Detect which cell encompasses the target text, then output its [X, Y] center coordinate. 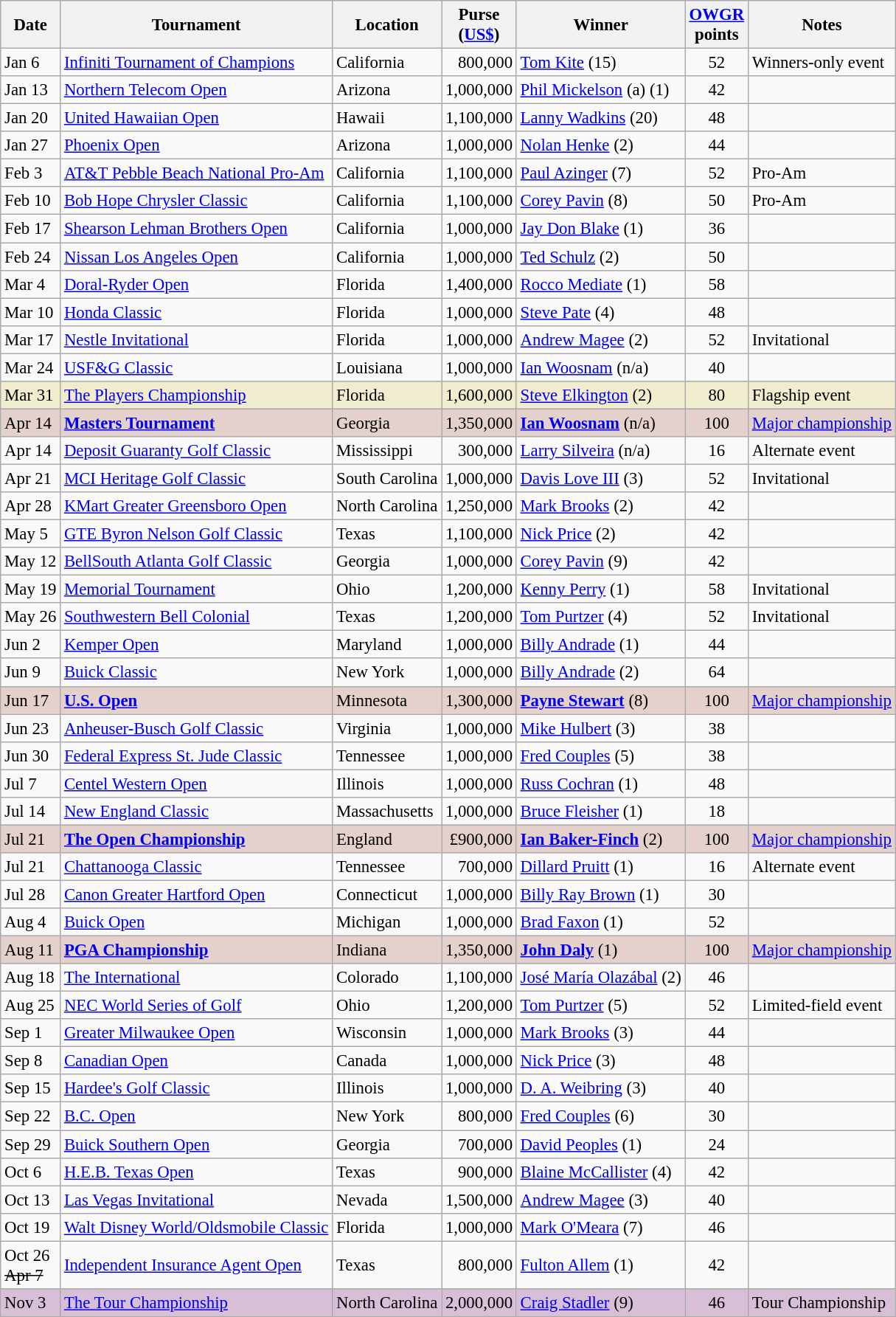
Walt Disney World/Oldsmobile Classic [196, 1227]
Maryland [387, 645]
Feb 17 [31, 229]
Andrew Magee (3) [600, 1200]
PGA Championship [196, 950]
Canada [387, 1061]
£900,000 [479, 839]
1,500,000 [479, 1200]
1,250,000 [479, 506]
Jan 20 [31, 118]
Greater Milwaukee Open [196, 1033]
MCI Heritage Golf Classic [196, 478]
GTE Byron Nelson Golf Classic [196, 534]
1,400,000 [479, 284]
Limited-field event [822, 1006]
The International [196, 978]
Corey Pavin (8) [600, 201]
Winners-only event [822, 63]
May 12 [31, 561]
Tom Kite (15) [600, 63]
Russ Cochran (1) [600, 784]
Tom Purtzer (4) [600, 617]
Centel Western Open [196, 784]
1,300,000 [479, 700]
Oct 26Apr 7 [31, 1265]
Brad Faxon (1) [600, 922]
Blaine McCallister (4) [600, 1172]
Dillard Pruitt (1) [600, 867]
24 [717, 1144]
AT&T Pebble Beach National Pro-Am [196, 173]
The Tour Championship [196, 1303]
Billy Ray Brown (1) [600, 894]
Kenny Perry (1) [600, 590]
Nick Price (2) [600, 534]
Oct 6 [31, 1172]
Sep 29 [31, 1144]
Craig Stadler (9) [600, 1303]
Wisconsin [387, 1033]
Aug 11 [31, 950]
May 26 [31, 617]
Tom Purtzer (5) [600, 1006]
John Daly (1) [600, 950]
Mississippi [387, 451]
Phil Mickelson (a) (1) [600, 90]
Shearson Lehman Brothers Open [196, 229]
Minnesota [387, 700]
Jan 6 [31, 63]
36 [717, 229]
Indiana [387, 950]
Nestle Invitational [196, 339]
Sep 22 [31, 1116]
Jan 13 [31, 90]
Apr 28 [31, 506]
The Open Championship [196, 839]
Winner [600, 25]
Mar 31 [31, 395]
Billy Andrade (1) [600, 645]
Michigan [387, 922]
Ted Schulz (2) [600, 257]
Jun 23 [31, 728]
David Peoples (1) [600, 1144]
Hardee's Golf Classic [196, 1088]
Mar 10 [31, 312]
80 [717, 395]
England [387, 839]
64 [717, 673]
Jun 17 [31, 700]
Buick Southern Open [196, 1144]
The Players Championship [196, 395]
Steve Pate (4) [600, 312]
Jul 7 [31, 784]
300,000 [479, 451]
Memorial Tournament [196, 590]
USF&G Classic [196, 367]
Oct 13 [31, 1200]
Honda Classic [196, 312]
Nissan Los Angeles Open [196, 257]
Bob Hope Chrysler Classic [196, 201]
Phoenix Open [196, 145]
May 19 [31, 590]
Date [31, 25]
Mike Hulbert (3) [600, 728]
Rocco Mediate (1) [600, 284]
Aug 25 [31, 1006]
Louisiana [387, 367]
Davis Love III (3) [600, 478]
José María Olazábal (2) [600, 978]
Purse(US$) [479, 25]
2,000,000 [479, 1303]
Nov 3 [31, 1303]
B.C. Open [196, 1116]
Las Vegas Invitational [196, 1200]
Buick Classic [196, 673]
Federal Express St. Jude Classic [196, 756]
H.E.B. Texas Open [196, 1172]
Apr 21 [31, 478]
Nick Price (3) [600, 1061]
Jul 28 [31, 894]
Bruce Fleisher (1) [600, 812]
Sep 8 [31, 1061]
Canadian Open [196, 1061]
18 [717, 812]
Feb 3 [31, 173]
Infiniti Tournament of Champions [196, 63]
Hawaii [387, 118]
Jul 14 [31, 812]
Aug 4 [31, 922]
Sep 15 [31, 1088]
NEC World Series of Golf [196, 1006]
Buick Open [196, 922]
Location [387, 25]
Mar 24 [31, 367]
Notes [822, 25]
Northern Telecom Open [196, 90]
Chattanooga Classic [196, 867]
Doral-Ryder Open [196, 284]
South Carolina [387, 478]
May 5 [31, 534]
Tour Championship [822, 1303]
Billy Andrade (2) [600, 673]
Masters Tournament [196, 423]
Kemper Open [196, 645]
Andrew Magee (2) [600, 339]
Fred Couples (6) [600, 1116]
Tournament [196, 25]
Mark Brooks (2) [600, 506]
Independent Insurance Agent Open [196, 1265]
Mar 4 [31, 284]
Oct 19 [31, 1227]
U.S. Open [196, 700]
D. A. Weibring (3) [600, 1088]
Payne Stewart (8) [600, 700]
Jun 9 [31, 673]
Lanny Wadkins (20) [600, 118]
Nolan Henke (2) [600, 145]
KMart Greater Greensboro Open [196, 506]
Jun 30 [31, 756]
United Hawaiian Open [196, 118]
Fulton Allem (1) [600, 1265]
Larry Silveira (n/a) [600, 451]
Aug 18 [31, 978]
Paul Azinger (7) [600, 173]
Feb 24 [31, 257]
Southwestern Bell Colonial [196, 617]
Mark Brooks (3) [600, 1033]
Corey Pavin (9) [600, 561]
Mark O'Meara (7) [600, 1227]
Massachusetts [387, 812]
OWGRpoints [717, 25]
Feb 10 [31, 201]
Steve Elkington (2) [600, 395]
Virginia [387, 728]
Ian Baker-Finch (2) [600, 839]
Jay Don Blake (1) [600, 229]
Deposit Guaranty Golf Classic [196, 451]
Mar 17 [31, 339]
New England Classic [196, 812]
Jan 27 [31, 145]
900,000 [479, 1172]
BellSouth Atlanta Golf Classic [196, 561]
Nevada [387, 1200]
Connecticut [387, 894]
Jun 2 [31, 645]
Fred Couples (5) [600, 756]
1,600,000 [479, 395]
Sep 1 [31, 1033]
Colorado [387, 978]
Canon Greater Hartford Open [196, 894]
Flagship event [822, 395]
Anheuser-Busch Golf Classic [196, 728]
